For the text-containing cell, return its midpoint in [x, y] coordinate format. 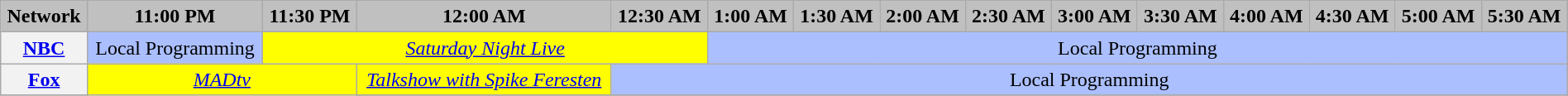
Saturday Night Live [485, 48]
Talkshow with Spike Feresten [484, 79]
1:30 AM [837, 17]
4:30 AM [1352, 17]
Network [45, 17]
3:00 AM [1094, 17]
2:00 AM [923, 17]
12:00 AM [484, 17]
5:30 AM [1524, 17]
11:00 PM [174, 17]
5:00 AM [1438, 17]
12:30 AM [659, 17]
1:00 AM [751, 17]
2:30 AM [1008, 17]
11:30 PM [310, 17]
4:00 AM [1266, 17]
MADtv [222, 79]
NBC [45, 48]
Fox [45, 79]
3:30 AM [1180, 17]
